Return [x, y] of the center of cell containing provided text 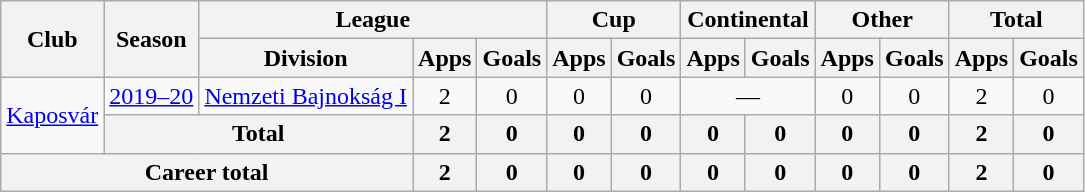
Career total [207, 172]
Nemzeti Bajnokság I [306, 96]
Season [152, 39]
League [373, 20]
Division [306, 58]
Continental [748, 20]
Cup [614, 20]
Club [52, 39]
2019–20 [152, 96]
Kaposvár [52, 115]
Other [882, 20]
— [748, 96]
